Output the [X, Y] coordinate of the center of the cell containing the given text.  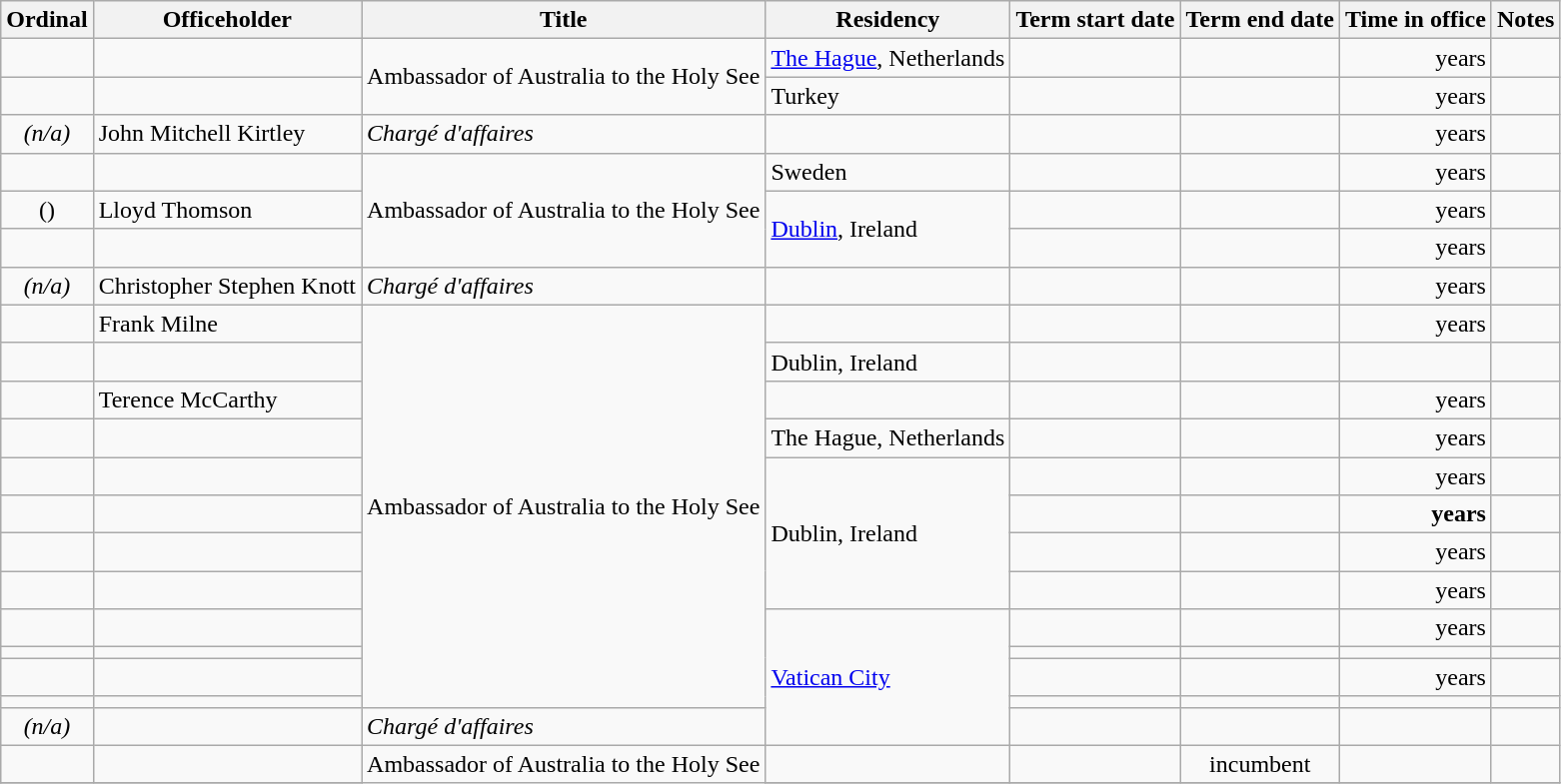
Sweden [887, 172]
Frank Milne [227, 324]
Terence McCarthy [227, 399]
Residency [887, 20]
Vatican City [887, 677]
Notes [1525, 20]
() [47, 210]
Term end date [1260, 20]
incumbent [1260, 764]
Title [564, 20]
Officeholder [227, 20]
Ordinal [47, 20]
Term start date [1095, 20]
Turkey [887, 96]
John Mitchell Kirtley [227, 134]
Lloyd Thomson [227, 210]
Time in office [1416, 20]
Christopher Stephen Knott [227, 286]
